Identify which cell holds the provided text, then report its (x, y) central coordinate. 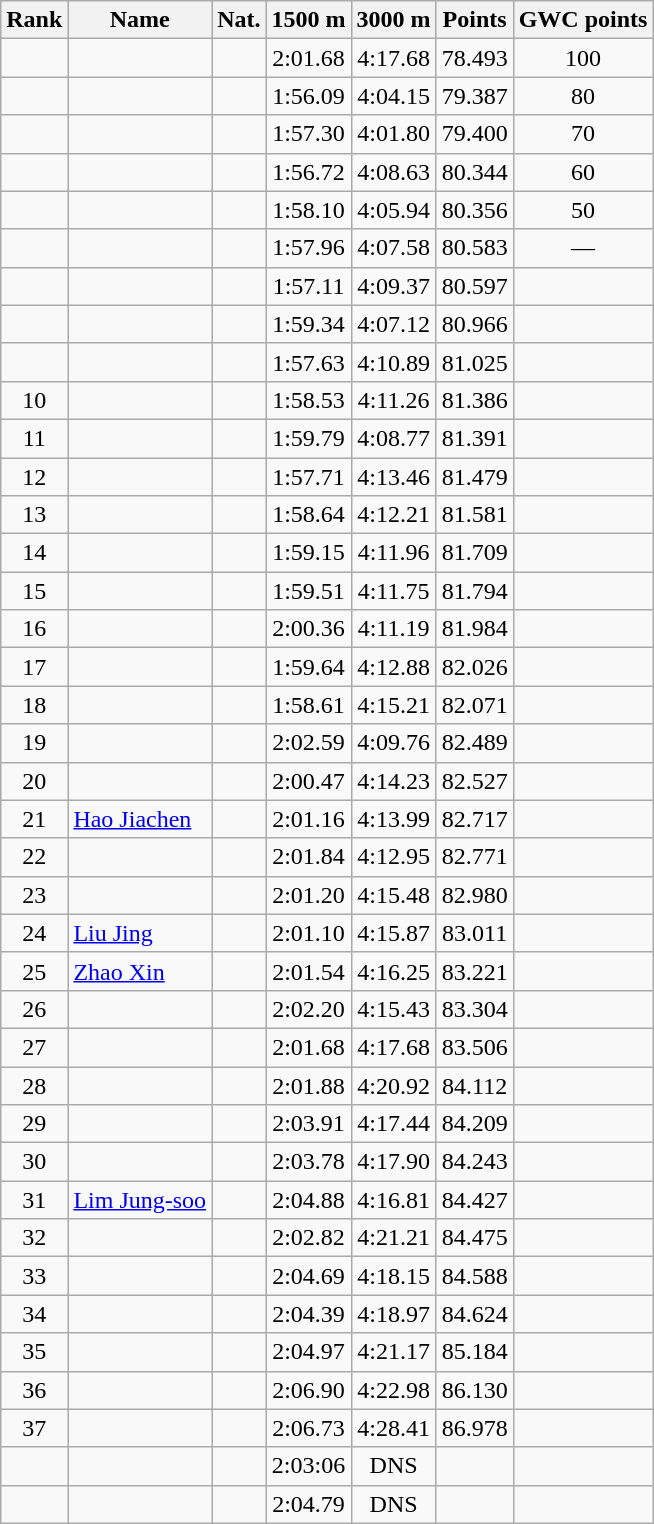
100 (583, 58)
1:57.63 (308, 362)
19 (34, 743)
82.071 (474, 705)
36 (34, 1390)
4:18.97 (394, 1314)
2:00.36 (308, 629)
82.489 (474, 743)
4:21.17 (394, 1352)
81.794 (474, 591)
Rank (34, 20)
81.025 (474, 362)
1:59.79 (308, 438)
4:10.89 (394, 362)
4:08.63 (394, 172)
82.527 (474, 781)
83.506 (474, 1047)
86.978 (474, 1428)
82.717 (474, 819)
34 (34, 1314)
26 (34, 1009)
2:04.69 (308, 1276)
1:58.64 (308, 515)
4:11.26 (394, 400)
83.221 (474, 971)
4:15.21 (394, 705)
79.400 (474, 134)
2:04.88 (308, 1200)
2:01.16 (308, 819)
4:15.87 (394, 933)
4:09.76 (394, 743)
1:58.61 (308, 705)
2:06.90 (308, 1390)
2:00.47 (308, 781)
1500 m (308, 20)
80.597 (474, 286)
86.130 (474, 1390)
4:11.19 (394, 629)
80.583 (474, 248)
85.184 (474, 1352)
27 (34, 1047)
4:28.41 (394, 1428)
1:57.11 (308, 286)
1:59.51 (308, 591)
4:11.96 (394, 553)
78.493 (474, 58)
84.112 (474, 1085)
33 (34, 1276)
1:57.96 (308, 248)
83.011 (474, 933)
2:01.20 (308, 895)
24 (34, 933)
25 (34, 971)
4:17.44 (394, 1124)
4:18.15 (394, 1276)
2:02.59 (308, 743)
2:02.82 (308, 1238)
82.771 (474, 857)
4:12.88 (394, 667)
4:09.37 (394, 286)
81.984 (474, 629)
2:04.79 (308, 1504)
4:13.99 (394, 819)
4:16.25 (394, 971)
4:07.12 (394, 324)
20 (34, 781)
81.391 (474, 438)
4:17.90 (394, 1162)
14 (34, 553)
50 (583, 210)
4:01.80 (394, 134)
18 (34, 705)
4:22.98 (394, 1390)
Nat. (239, 20)
4:11.75 (394, 591)
37 (34, 1428)
30 (34, 1162)
2:03.91 (308, 1124)
4:13.46 (394, 477)
4:15.43 (394, 1009)
4:14.23 (394, 781)
2:01.84 (308, 857)
4:08.77 (394, 438)
Lim Jung-soo (140, 1200)
81.479 (474, 477)
1:58.10 (308, 210)
84.427 (474, 1200)
1:56.09 (308, 96)
1:57.71 (308, 477)
28 (34, 1085)
4:16.81 (394, 1200)
GWC points (583, 20)
2:02.20 (308, 1009)
2:04.97 (308, 1352)
2:03:06 (308, 1466)
84.588 (474, 1276)
4:21.21 (394, 1238)
Points (474, 20)
80.966 (474, 324)
4:05.94 (394, 210)
84.243 (474, 1162)
60 (583, 172)
1:57.30 (308, 134)
4:07.58 (394, 248)
1:59.34 (308, 324)
3000 m (394, 20)
2:01.88 (308, 1085)
Name (140, 20)
11 (34, 438)
21 (34, 819)
Liu Jing (140, 933)
4:04.15 (394, 96)
29 (34, 1124)
Hao Jiachen (140, 819)
4:12.95 (394, 857)
35 (34, 1352)
23 (34, 895)
83.304 (474, 1009)
82.980 (474, 895)
80 (583, 96)
16 (34, 629)
Zhao Xin (140, 971)
1:58.53 (308, 400)
4:20.92 (394, 1085)
84.475 (474, 1238)
31 (34, 1200)
4:15.48 (394, 895)
80.344 (474, 172)
84.624 (474, 1314)
79.387 (474, 96)
13 (34, 515)
81.581 (474, 515)
2:04.39 (308, 1314)
4:12.21 (394, 515)
15 (34, 591)
2:01.54 (308, 971)
82.026 (474, 667)
17 (34, 667)
1:59.64 (308, 667)
1:59.15 (308, 553)
1:56.72 (308, 172)
2:06.73 (308, 1428)
81.709 (474, 553)
12 (34, 477)
2:03.78 (308, 1162)
— (583, 248)
32 (34, 1238)
81.386 (474, 400)
2:01.10 (308, 933)
80.356 (474, 210)
22 (34, 857)
10 (34, 400)
84.209 (474, 1124)
70 (583, 134)
